For the text-containing cell, return its midpoint in [x, y] coordinate format. 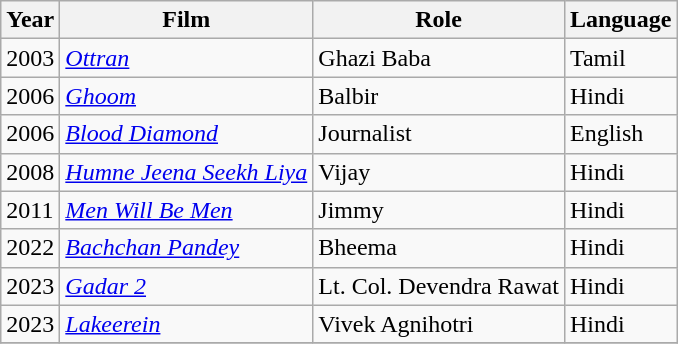
Gadar 2 [186, 286]
Language [620, 20]
Role [439, 20]
Bheema [439, 248]
Men Will Be Men [186, 210]
Lt. Col. Devendra Rawat [439, 286]
Vivek Agnihotri [439, 324]
Year [30, 20]
Vijay [439, 172]
Blood Diamond [186, 134]
Ottran [186, 58]
Film [186, 20]
Bachchan Pandey [186, 248]
Lakeerein [186, 324]
2011 [30, 210]
Humne Jeena Seekh Liya [186, 172]
Journalist [439, 134]
2008 [30, 172]
Ghoom [186, 96]
Tamil [620, 58]
2003 [30, 58]
English [620, 134]
2022 [30, 248]
Balbir [439, 96]
Ghazi Baba [439, 58]
Jimmy [439, 210]
